From the cell containing the given text, extract its center point as [x, y] coordinate. 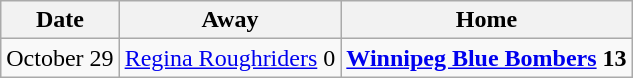
Away [230, 20]
October 29 [60, 58]
Regina Roughriders 0 [230, 58]
Home [486, 20]
Winnipeg Blue Bombers 13 [486, 58]
Date [60, 20]
